Locate the cell with the specified text and output its [X, Y] center coordinate. 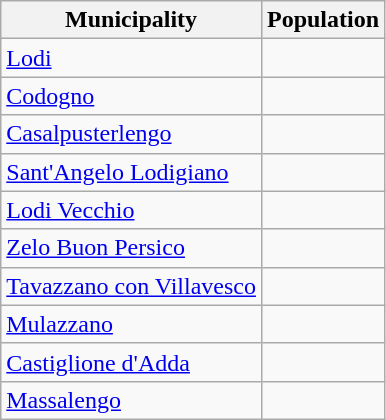
Municipality [132, 20]
Casalpusterlengo [132, 134]
Codogno [132, 96]
Sant'Angelo Lodigiano [132, 172]
Lodi Vecchio [132, 210]
Castiglione d'Adda [132, 362]
Massalengo [132, 400]
Population [322, 20]
Zelo Buon Persico [132, 248]
Lodi [132, 58]
Tavazzano con Villavesco [132, 286]
Mulazzano [132, 324]
